Scan for the cell matching the given text and deliver its [X, Y] coordinate at center. 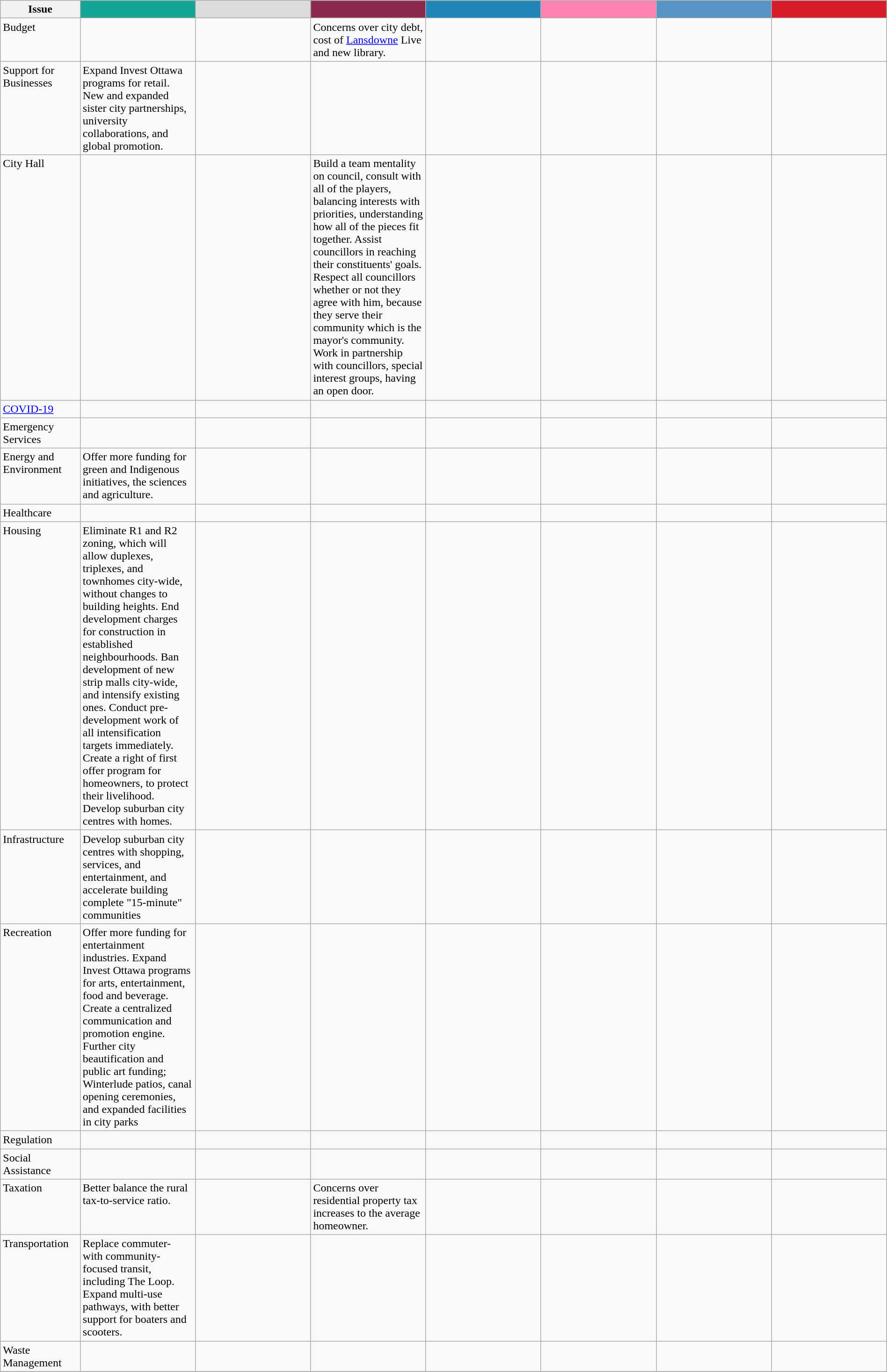
Better balance the rural tax-to-service ratio. [138, 1207]
Healthcare [40, 513]
City Hall [40, 277]
Recreation [40, 1027]
Emergency Services [40, 433]
Replace commuter- with community-focused transit, including The Loop. Expand multi-use pathways, with better support for boaters and scooters. [138, 1288]
Housing [40, 675]
Issue [40, 9]
Infrastructure [40, 877]
Concerns over city debt, cost of Lansdowne Live and new library. [368, 40]
Concerns over residential property tax increases to the average homeowner. [368, 1207]
Expand Invest Ottawa programs for retail. New and expanded sister city partnerships, university collaborations, and global promotion. [138, 108]
Support for Businesses [40, 108]
Transportation [40, 1288]
Offer more funding for green and Indigenous initiatives, the sciences and agriculture. [138, 476]
COVID-19 [40, 409]
Social Assistance [40, 1164]
Regulation [40, 1140]
Energy and Environment [40, 476]
Waste Management [40, 1357]
Develop suburban city centres with shopping, services, and entertainment, and accelerate building complete "15-minute" communities [138, 877]
Budget [40, 40]
Taxation [40, 1207]
